Pinpoint the cell where the given text exists, returning its [x, y] midpoint coordinate. 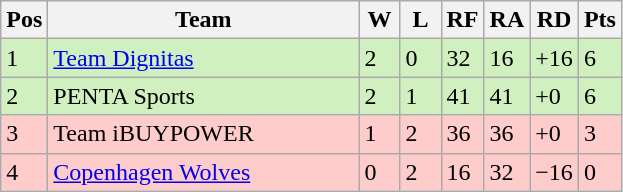
Team iBUYPOWER [204, 134]
Pos [24, 20]
Team [204, 20]
+16 [554, 58]
Copenhagen Wolves [204, 172]
W [380, 20]
Pts [600, 20]
RA [507, 20]
PENTA Sports [204, 96]
−16 [554, 172]
L [420, 20]
4 [24, 172]
RD [554, 20]
RF [462, 20]
Team Dignitas [204, 58]
